Locate the cell with the specified text and output its (X, Y) center coordinate. 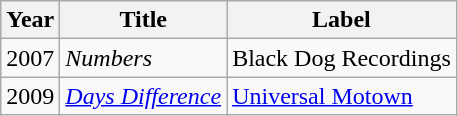
2009 (30, 96)
Label (342, 20)
Black Dog Recordings (342, 58)
Days Difference (144, 96)
Title (144, 20)
Universal Motown (342, 96)
Numbers (144, 58)
Year (30, 20)
2007 (30, 58)
